Scan for the cell matching the given text and deliver its (X, Y) coordinate at center. 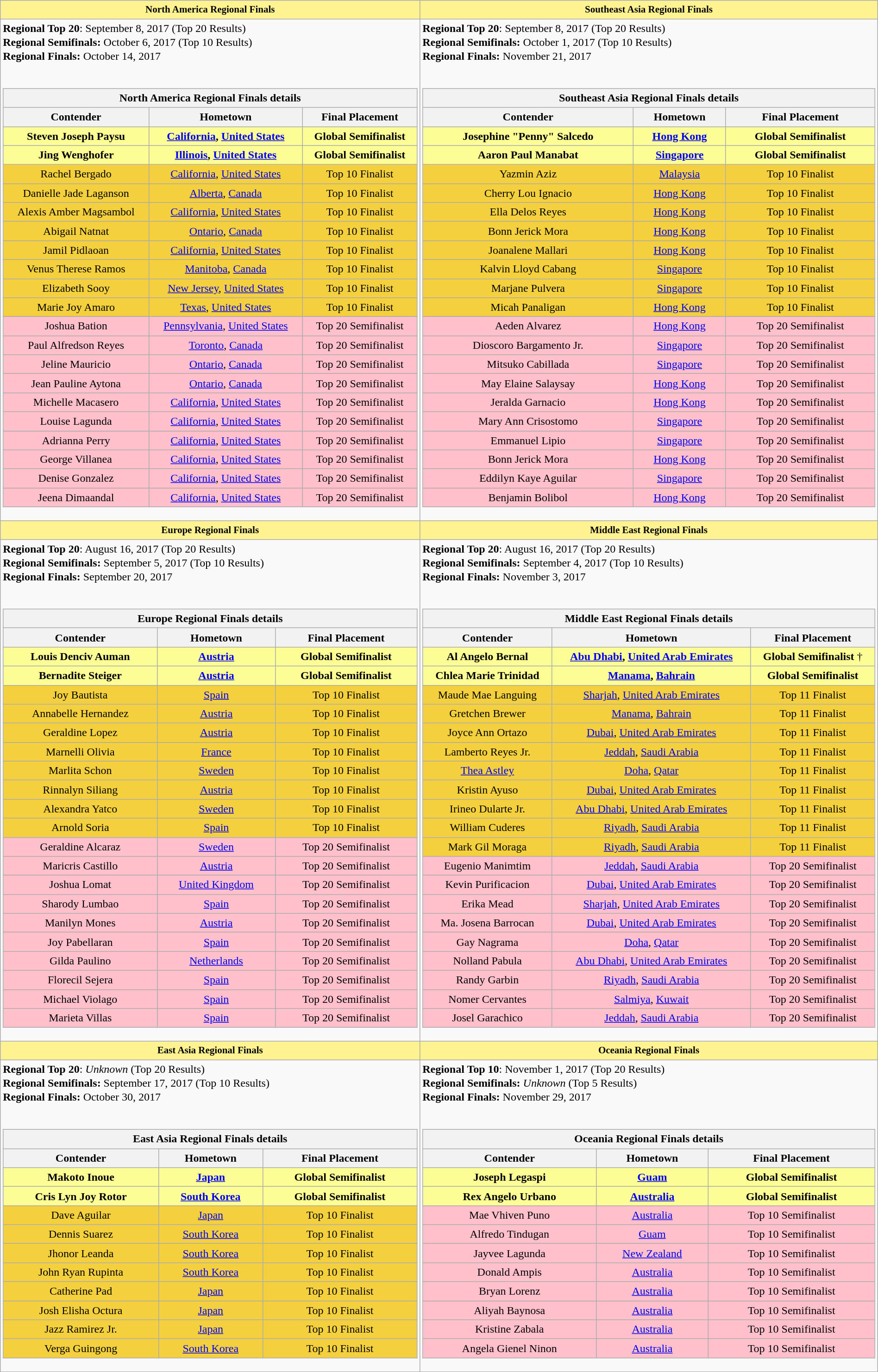
Aeden Alvarez (528, 326)
Jeena Dimaandal (76, 497)
Ella Delos Reyes (528, 212)
Nomer Cervantes (487, 999)
George Villanea (76, 459)
Jhonor Leanda (81, 1253)
Catherine Pad (81, 1291)
Cherry Lou Ignacio (528, 193)
Bernadite Steiger (81, 675)
Angela Gienel Ninon (509, 1348)
Sharody Lumbao (81, 904)
Benjamin Bolibol (528, 497)
Micah Panaligan (528, 308)
Oceania Regional Finals details (649, 1139)
France (217, 751)
Dennis Suarez (81, 1234)
Paul Alfredson Reyes (76, 346)
Alexis Amber Magsambol (76, 212)
New Zealand (652, 1253)
Alberta, Canada (226, 193)
Maude Mae Languing (487, 695)
Jamil Pidlaoan (76, 250)
Rex Angelo Urbano (509, 1196)
Aaron Paul Manabat (528, 155)
Mitsuko Cabillada (528, 364)
Rinnalyn Siliang (81, 789)
Michael Violago (81, 999)
Chlea Marie Trinidad (487, 675)
Joanalene Mallari (528, 250)
Pennsylvania, United States (226, 326)
Yazmin Aziz (528, 174)
Aliyah Baynosa (509, 1310)
Kevin Purificacion (487, 885)
Steven Joseph Paysu (76, 136)
May Elaine Salaysay (528, 384)
Annabelle Hernandez (81, 713)
Joseph Legaspi (509, 1177)
Lamberto Reyes Jr. (487, 751)
Erika Mead (487, 904)
Dioscoro Bargamento Jr. (528, 346)
Marie Joy Amaro (76, 308)
Middle East Regional Finals (649, 530)
Bryan Lorenz (509, 1291)
Alfredo Tindugan (509, 1234)
New Jersey, United States (226, 288)
Cris Lyn Joy Rotor (81, 1196)
William Cuderes (487, 827)
Salmiya, Kuwait (651, 999)
Louis Denciv Auman (81, 657)
Josephine "Penny" Salcedo (528, 136)
Michelle Macasero (76, 402)
North America Regional Finals (210, 10)
Verga Guingong (81, 1348)
Florecil Sejera (81, 980)
Marjane Pulvera (528, 288)
Jeline Mauricio (76, 364)
Netherlands (217, 961)
Thea Astley (487, 771)
Irineo Dularte Jr. (487, 809)
Abigail Natnat (76, 231)
Malaysia (680, 174)
Illinois, United States (226, 155)
Marnelli Olivia (81, 751)
Joy Bautista (81, 695)
Randy Garbin (487, 980)
Donald Ampis (509, 1272)
Global Semifinalist † (813, 657)
United Kingdom (217, 885)
Maricris Castillo (81, 866)
Middle East Regional Finals details (649, 619)
Kalvin Lloyd Cabang (528, 269)
Arnold Soria (81, 827)
Joy Pabellaran (81, 942)
Adrianna Perry (76, 440)
East Asia Regional Finals (210, 1051)
Nolland Pabula (487, 961)
Al Angelo Bernal (487, 657)
Southeast Asia Regional Finals details (649, 98)
Jing Wenghofer (76, 155)
Dave Aguilar (81, 1215)
Joshua Bation (76, 326)
Jazz Ramirez Jr. (81, 1329)
Ma. Josena Barrocan (487, 923)
North America Regional Finals details (210, 98)
Mark Gil Moraga (487, 847)
Toronto, Canada (226, 346)
Europe Regional Finals details (210, 619)
Josel Garachico (487, 1018)
Elizabeth Sooy (76, 288)
Rachel Bergado (76, 174)
Kristine Zabala (509, 1329)
Texas, United States (226, 308)
Oceania Regional Finals (649, 1051)
Josh Elisha Octura (81, 1310)
Geraldine Lopez (81, 733)
Geraldine Alcaraz (81, 847)
Eugenio Manimtim (487, 866)
Venus Therese Ramos (76, 269)
Eddilyn Kaye Aguilar (528, 478)
Denise Gonzalez (76, 478)
Danielle Jade Laganson (76, 193)
Marlita Schon (81, 771)
Southeast Asia Regional Finals (649, 10)
Emmanuel Lipio (528, 440)
Marieta Villas (81, 1018)
Louise Lagunda (76, 422)
Joshua Lomat (81, 885)
Kristin Ayuso (487, 789)
Gilda Paulino (81, 961)
Alexandra Yatco (81, 809)
East Asia Regional Finals details (210, 1139)
Gay Nagrama (487, 942)
Europe Regional Finals (210, 530)
Gretchen Brewer (487, 713)
Jayvee Lagunda (509, 1253)
Makoto Inoue (81, 1177)
Manitoba, Canada (226, 269)
John Ryan Rupinta (81, 1272)
Manilyn Mones (81, 923)
Mae Vhiven Puno (509, 1215)
Jean Pauline Aytona (76, 384)
Joyce Ann Ortazo (487, 733)
Mary Ann Crisostomo (528, 422)
Jeralda Garnacio (528, 402)
